Return the (x, y) coordinate for the center point of the cell that contains the specified text.  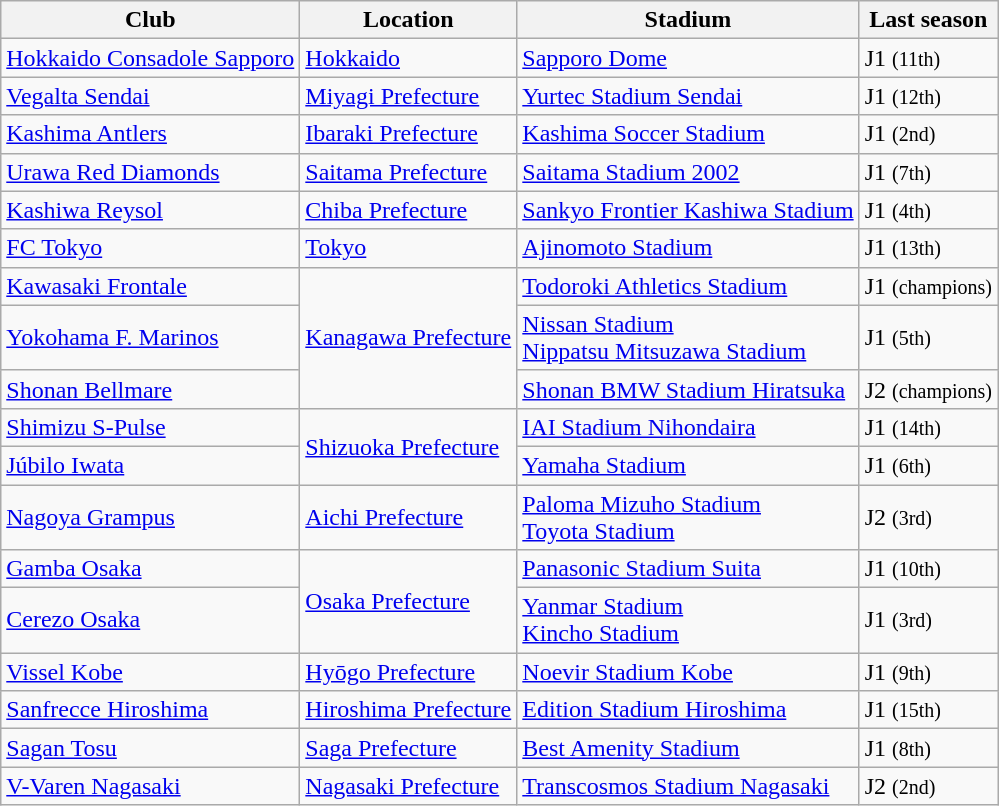
J1 (14th) (928, 427)
Kawasaki Frontale (150, 286)
Last season (928, 20)
J1 (13th) (928, 248)
J2 (champions) (928, 389)
IAI Stadium Nihondaira (688, 427)
FC Tokyo (150, 248)
Sagan Tosu (150, 748)
Ajinomoto Stadium (688, 248)
J1 (4th) (928, 210)
Gamba Osaka (150, 569)
Location (408, 20)
Panasonic Stadium Suita (688, 569)
Aichi Prefecture (408, 516)
Yurtec Stadium Sendai (688, 96)
Shimizu S-Pulse (150, 427)
Shizuoka Prefecture (408, 446)
Noevir Stadium Kobe (688, 672)
Saga Prefecture (408, 748)
J1 (2nd) (928, 134)
J1 (10th) (928, 569)
Vegalta Sendai (150, 96)
Kashima Antlers (150, 134)
J1 (8th) (928, 748)
Yamaha Stadium (688, 465)
Cerezo Osaka (150, 620)
J2 (3rd) (928, 516)
Nagasaki Prefecture (408, 786)
Transcosmos Stadium Nagasaki (688, 786)
J2 (2nd) (928, 786)
J1 (3rd) (928, 620)
Nissan StadiumNippatsu Mitsuzawa Stadium (688, 338)
J1 (5th) (928, 338)
J1 (9th) (928, 672)
Stadium (688, 20)
Miyagi Prefecture (408, 96)
Hiroshima Prefecture (408, 710)
Nagoya Grampus (150, 516)
J1 (champions) (928, 286)
Kanagawa Prefecture (408, 338)
Saitama Prefecture (408, 172)
Yanmar StadiumKincho Stadium (688, 620)
Chiba Prefecture (408, 210)
J1 (11th) (928, 58)
J1 (12th) (928, 96)
Sanfrecce Hiroshima (150, 710)
Júbilo Iwata (150, 465)
Ibaraki Prefecture (408, 134)
Yokohama F. Marinos (150, 338)
Saitama Stadium 2002 (688, 172)
Sapporo Dome (688, 58)
Kashiwa Reysol (150, 210)
Tokyo (408, 248)
Hokkaido Consadole Sapporo (150, 58)
Sankyo Frontier Kashiwa Stadium (688, 210)
Hokkaido (408, 58)
Vissel Kobe (150, 672)
Club (150, 20)
V-Varen Nagasaki (150, 786)
J1 (15th) (928, 710)
Shonan BMW Stadium Hiratsuka (688, 389)
J1 (7th) (928, 172)
Todoroki Athletics Stadium (688, 286)
Osaka Prefecture (408, 602)
J1 (6th) (928, 465)
Kashima Soccer Stadium (688, 134)
Urawa Red Diamonds (150, 172)
Best Amenity Stadium (688, 748)
Edition Stadium Hiroshima (688, 710)
Paloma Mizuho StadiumToyota Stadium (688, 516)
Shonan Bellmare (150, 389)
Hyōgo Prefecture (408, 672)
